Detect which cell encompasses the target text, then output its (x, y) center coordinate. 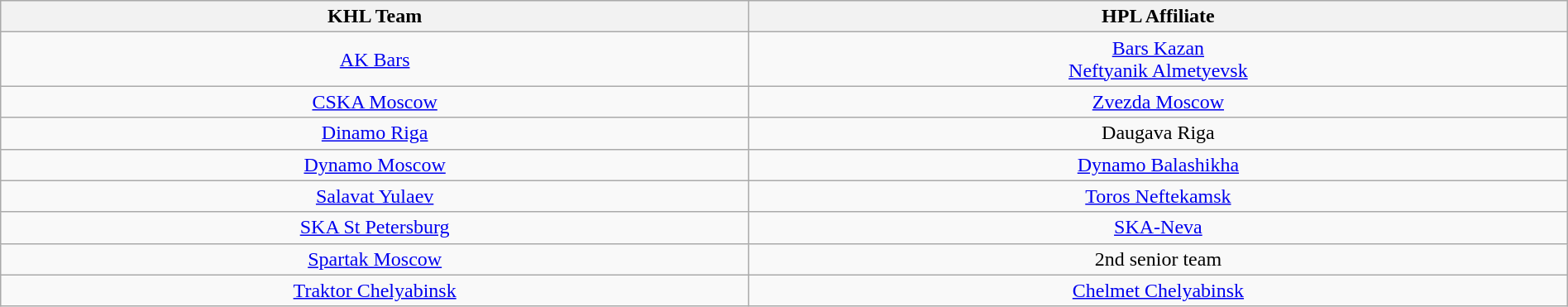
KHL Team (375, 17)
SKA St Petersburg (375, 228)
Chelmet Chelyabinsk (1159, 290)
SKA-Neva (1159, 228)
Dynamo Balashikha (1159, 165)
Spartak Moscow (375, 259)
Daugava Riga (1159, 133)
Bars Kazan Neftyanik Almetyevsk (1159, 60)
Dinamo Riga (375, 133)
CSKA Moscow (375, 102)
2nd senior team (1159, 259)
Dynamo Moscow (375, 165)
Salavat Yulaev (375, 196)
HPL Affiliate (1159, 17)
Toros Neftekamsk (1159, 196)
AK Bars (375, 60)
Zvezda Moscow (1159, 102)
Traktor Chelyabinsk (375, 290)
